For the text-containing cell, return its midpoint in [X, Y] coordinate format. 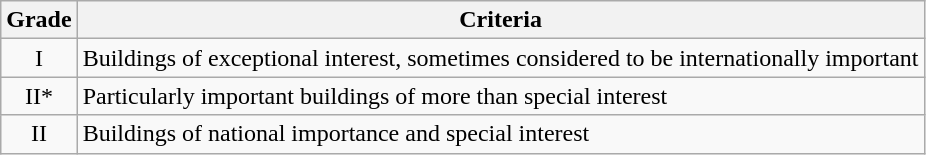
I [39, 58]
Criteria [500, 20]
II [39, 134]
Buildings of national importance and special interest [500, 134]
Buildings of exceptional interest, sometimes considered to be internationally important [500, 58]
Grade [39, 20]
Particularly important buildings of more than special interest [500, 96]
II* [39, 96]
